Locate the cell with the specified text and output its [x, y] center coordinate. 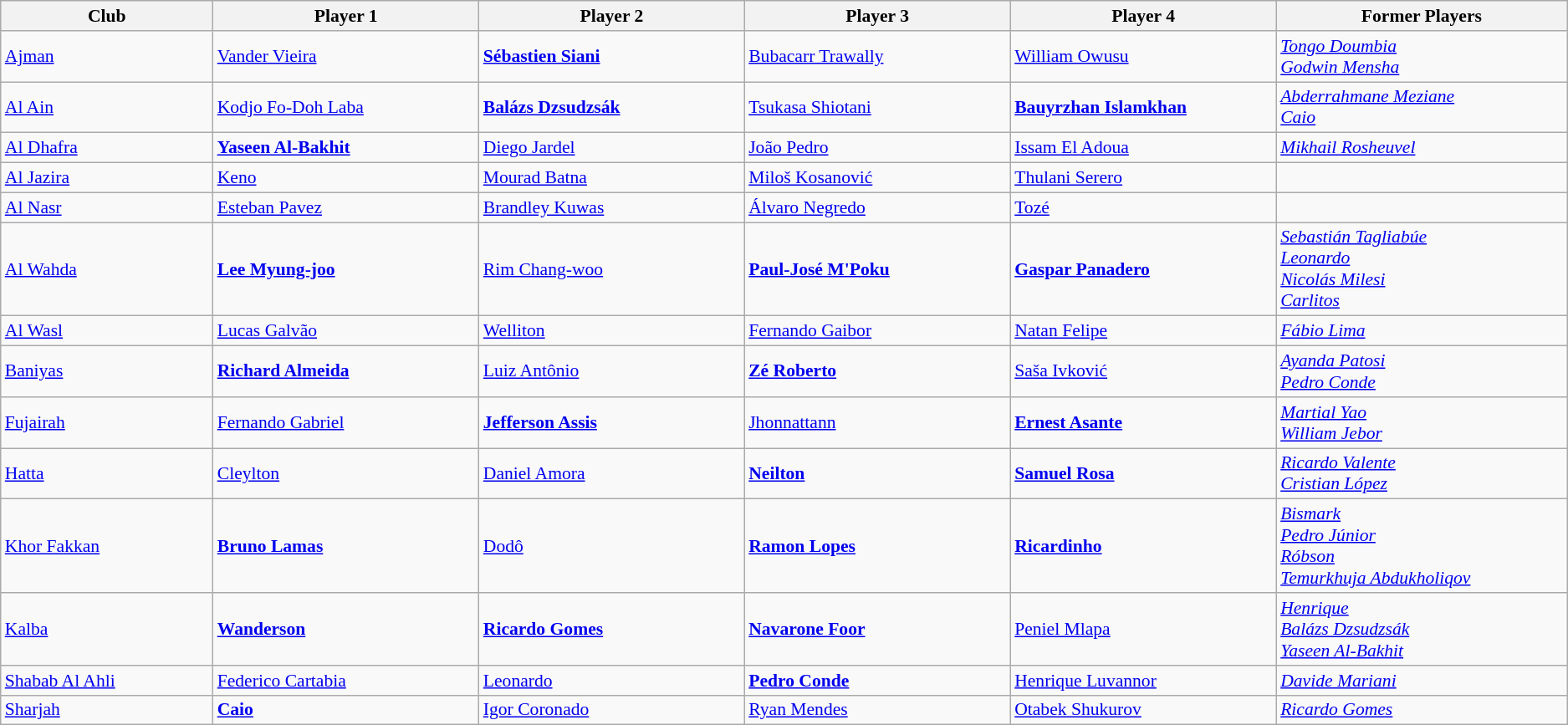
Leonardo [612, 681]
Khor Fakkan [107, 546]
Tongo Doumbia Godwin Mensha [1422, 57]
Ramon Lopes [877, 546]
Tozé [1143, 207]
Rim Chang-woo [612, 269]
Ayanda Patosi Pedro Conde [1422, 371]
Fábio Lima [1422, 331]
Balázs Dzsudzsák [612, 107]
Dodô [612, 546]
Otabek Shukurov [1143, 710]
Al Wasl [107, 331]
Al Dhafra [107, 148]
Sébastien Siani [612, 57]
Sharjah [107, 710]
Bubacarr Trawally [877, 57]
Peniel Mlapa [1143, 629]
Paul-José M'Poku [877, 269]
Player 2 [612, 16]
Yaseen Al-Bakhit [346, 148]
Esteban Pavez [346, 207]
Ernest Asante [1143, 423]
Federico Cartabia [346, 681]
Henrique Luvannor [1143, 681]
Zé Roberto [877, 371]
Former Players [1422, 16]
Kodjo Fo-Doh Laba [346, 107]
Natan Felipe [1143, 331]
Welliton [612, 331]
Lee Myung-joo [346, 269]
Al Jazira [107, 178]
Player 1 [346, 16]
Mourad Batna [612, 178]
Tsukasa Shiotani [877, 107]
Fernando Gabriel [346, 423]
Ricardinho [1143, 546]
Lucas Galvão [346, 331]
Vander Vieira [346, 57]
João Pedro [877, 148]
Fujairah [107, 423]
Caio [346, 710]
Igor Coronado [612, 710]
Abderrahmane Meziane Caio [1422, 107]
Samuel Rosa [1143, 473]
Al Ain [107, 107]
Saša Ivković [1143, 371]
Fernando Gaibor [877, 331]
Neilton [877, 473]
Jefferson Assis [612, 423]
Richard Almeida [346, 371]
Henrique Balázs Dzsudzsák Yaseen Al-Bakhit [1422, 629]
Al Wahda [107, 269]
Club [107, 16]
Martial Yao William Jebor [1422, 423]
Ryan Mendes [877, 710]
Daniel Amora [612, 473]
Mikhail Rosheuvel [1422, 148]
Hatta [107, 473]
Brandley Kuwas [612, 207]
Miloš Kosanović [877, 178]
Player 3 [877, 16]
Shabab Al Ahli [107, 681]
Gaspar Panadero [1143, 269]
Ajman [107, 57]
Davide Mariani [1422, 681]
Ricardo Valente Cristian López [1422, 473]
Bismark Pedro Júnior Róbson Temurkhuja Abdukholiqov [1422, 546]
Keno [346, 178]
Sebastián Tagliabúe Leonardo Nicolás Milesi Carlitos [1422, 269]
Player 4 [1143, 16]
Diego Jardel [612, 148]
Wanderson [346, 629]
Cleylton [346, 473]
Al Nasr [107, 207]
Issam El Adoua [1143, 148]
Pedro Conde [877, 681]
Bruno Lamas [346, 546]
Álvaro Negredo [877, 207]
Kalba [107, 629]
Jhonnattann [877, 423]
Navarone Foor [877, 629]
Bauyrzhan Islamkhan [1143, 107]
Baniyas [107, 371]
Luiz Antônio [612, 371]
William Owusu [1143, 57]
Thulani Serero [1143, 178]
